Identify which cell holds the provided text, then report its (X, Y) central coordinate. 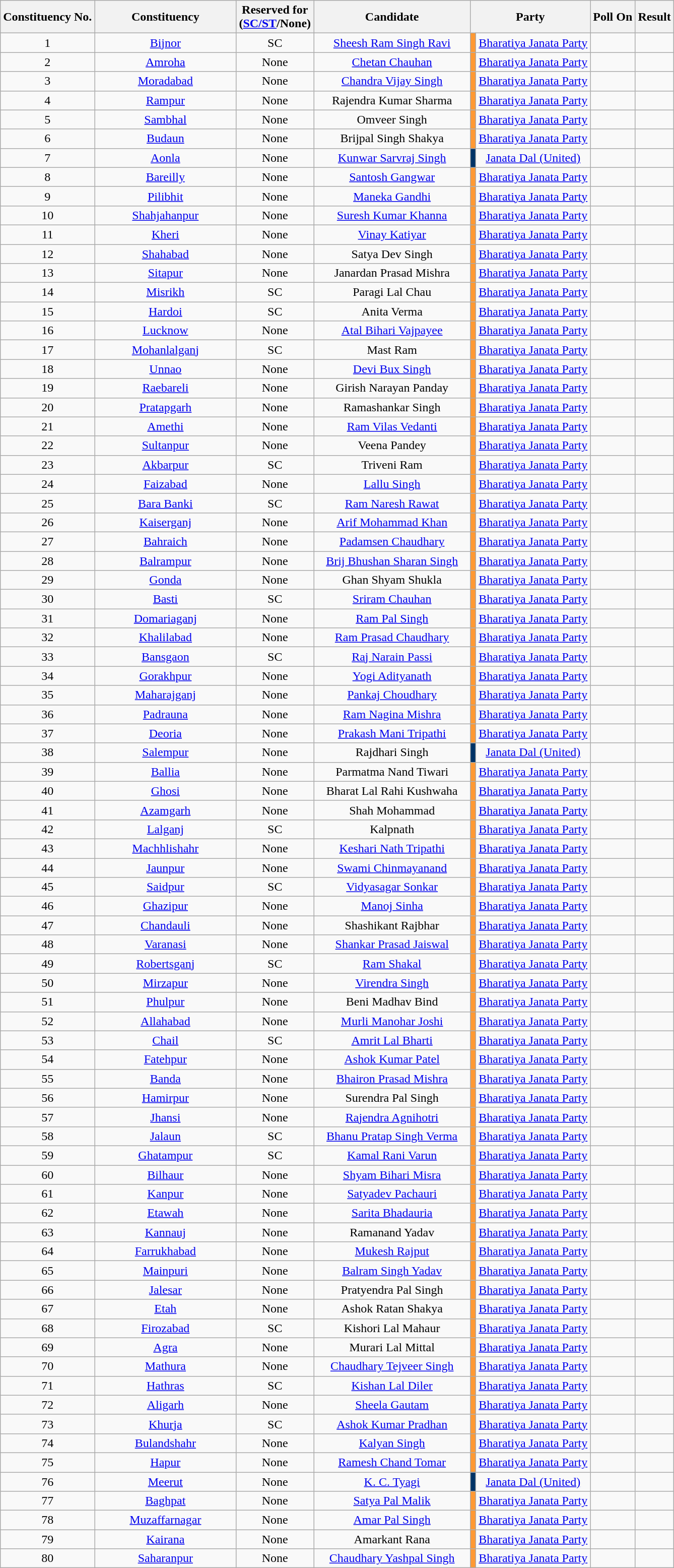
Keshari Nath Tripathi (392, 848)
Etawah (165, 1213)
Pratapgarh (165, 407)
Padamsen Chaudhary (392, 541)
Chandauli (165, 925)
66 (47, 1290)
15 (47, 311)
Deoria (165, 733)
64 (47, 1251)
72 (47, 1405)
Kheri (165, 234)
17 (47, 350)
65 (47, 1271)
25 (47, 503)
Balrampur (165, 561)
Farrukhabad (165, 1251)
39 (47, 772)
5 (47, 119)
Amarkant Rana (392, 1539)
22 (47, 446)
27 (47, 541)
46 (47, 906)
Kalyan Singh (392, 1443)
Vidyasagar Sonkar (392, 887)
32 (47, 638)
Ram Naresh Rawat (392, 503)
Ghatampur (165, 1155)
Constituency (165, 17)
Basti (165, 599)
Vinay Katiyar (392, 234)
80 (47, 1558)
Baghpat (165, 1501)
Swami Chinmayanand (392, 867)
73 (47, 1424)
Ram Shakal (392, 964)
Shyam Bihari Misra (392, 1175)
Meerut (165, 1481)
Padrauna (165, 714)
Prakash Mani Tripathi (392, 733)
Sultanpur (165, 446)
3 (47, 81)
79 (47, 1539)
Parmatma Nand Tiwari (392, 772)
69 (47, 1347)
Bareilly (165, 177)
26 (47, 522)
56 (47, 1098)
Maneka Gandhi (392, 196)
67 (47, 1309)
Party (530, 17)
Ramanand Yadav (392, 1232)
Ram Prasad Chaudhary (392, 638)
75 (47, 1462)
Robertsganj (165, 964)
Chaudhary Yashpal Singh (392, 1558)
Veena Pandey (392, 446)
Bilhaur (165, 1175)
8 (47, 177)
Satyadev Pachauri (392, 1194)
Bara Banki (165, 503)
54 (47, 1059)
61 (47, 1194)
Bahraich (165, 541)
63 (47, 1232)
Chandra Vijay Singh (392, 81)
Bhanu Pratap Singh Verma (392, 1136)
Shah Mohammad (392, 810)
16 (47, 331)
Reserved for(SC/ST/None) (275, 17)
Kishan Lal Diler (392, 1386)
20 (47, 407)
Jhansi (165, 1117)
Ballia (165, 772)
Lallu Singh (392, 484)
Arif Mohammad Khan (392, 522)
77 (47, 1501)
Salempur (165, 752)
53 (47, 1040)
18 (47, 369)
68 (47, 1328)
Amrit Lal Bharti (392, 1040)
Ram Nagina Mishra (392, 714)
Domariaganj (165, 618)
Murli Manohar Joshi (392, 1021)
Mathura (165, 1366)
35 (47, 695)
Ghazipur (165, 906)
38 (47, 752)
Aligarh (165, 1405)
Shahabad (165, 254)
Ghosi (165, 791)
10 (47, 215)
33 (47, 657)
24 (47, 484)
Hardoi (165, 311)
23 (47, 465)
Lucknow (165, 331)
Khalilabad (165, 638)
Aonla (165, 158)
Muzaffarnagar (165, 1520)
Sambhal (165, 119)
Rampur (165, 100)
Hamirpur (165, 1098)
K. C. Tyagi (392, 1481)
Sitapur (165, 273)
Chail (165, 1040)
36 (47, 714)
Azamgarh (165, 810)
Bulandshahr (165, 1443)
Ghan Shyam Shukla (392, 580)
Saharanpur (165, 1558)
2 (47, 62)
Satya Dev Singh (392, 254)
Pilibhit (165, 196)
52 (47, 1021)
Manoj Sinha (392, 906)
Atal Bihari Vajpayee (392, 331)
34 (47, 676)
Kannauj (165, 1232)
Rajdhari Singh (392, 752)
Raj Narain Passi (392, 657)
Gonda (165, 580)
Balram Singh Yadav (392, 1271)
Akbarpur (165, 465)
Mukesh Rajput (392, 1251)
74 (47, 1443)
Pratyendra Pal Singh (392, 1290)
Mainpuri (165, 1271)
Mast Ram (392, 350)
11 (47, 234)
29 (47, 580)
Jalesar (165, 1290)
Devi Bux Singh (392, 369)
Fatehpur (165, 1059)
Janardan Prasad Mishra (392, 273)
Ramesh Chand Tomar (392, 1462)
Phulpur (165, 1002)
28 (47, 561)
Girish Narayan Panday (392, 388)
Chaudhary Tejveer Singh (392, 1366)
Amroha (165, 62)
Moradabad (165, 81)
76 (47, 1481)
59 (47, 1155)
Omveer Singh (392, 119)
45 (47, 887)
Kamal Rani Varun (392, 1155)
Constituency No. (47, 17)
Lalganj (165, 829)
Bharat Lal Rahi Kushwaha (392, 791)
71 (47, 1386)
Shankar Prasad Jaiswal (392, 945)
19 (47, 388)
Triveni Ram (392, 465)
Ram Pal Singh (392, 618)
Kishori Lal Mahaur (392, 1328)
14 (47, 292)
Ramashankar Singh (392, 407)
Kalpnath (392, 829)
44 (47, 867)
Surendra Pal Singh (392, 1098)
13 (47, 273)
Jalaun (165, 1136)
Brij Bhushan Sharan Singh (392, 561)
30 (47, 599)
50 (47, 983)
58 (47, 1136)
55 (47, 1079)
Mohanlalganj (165, 350)
Kairana (165, 1539)
Hapur (165, 1462)
Gorakhpur (165, 676)
Bansgaon (165, 657)
6 (47, 139)
Kunwar Sarvraj Singh (392, 158)
Faizabad (165, 484)
Ashok Kumar Patel (392, 1059)
Banda (165, 1079)
Varanasi (165, 945)
Rajendra Agnihotri (392, 1117)
70 (47, 1366)
12 (47, 254)
Hathras (165, 1386)
Allahabad (165, 1021)
Kanpur (165, 1194)
Misrikh (165, 292)
41 (47, 810)
Sarita Bhadauria (392, 1213)
Poll On (613, 17)
Virendra Singh (392, 983)
Brijpal Singh Shakya (392, 139)
Saidpur (165, 887)
Satya Pal Malik (392, 1501)
Chetan Chauhan (392, 62)
42 (47, 829)
Ashok Ratan Shakya (392, 1309)
62 (47, 1213)
37 (47, 733)
Kaiserganj (165, 522)
Santosh Gangwar (392, 177)
Jaunpur (165, 867)
Sriram Chauhan (392, 599)
31 (47, 618)
Murari Lal Mittal (392, 1347)
Sheesh Ram Singh Ravi (392, 43)
Beni Madhav Bind (392, 1002)
Suresh Kumar Khanna (392, 215)
Amethi (165, 426)
Anita Verma (392, 311)
78 (47, 1520)
40 (47, 791)
Budaun (165, 139)
Maharajganj (165, 695)
Firozabad (165, 1328)
9 (47, 196)
Ram Vilas Vedanti (392, 426)
Etah (165, 1309)
Khurja (165, 1424)
7 (47, 158)
1 (47, 43)
Rajendra Kumar Sharma (392, 100)
Agra (165, 1347)
Amar Pal Singh (392, 1520)
Pankaj Choudhary (392, 695)
Bijnor (165, 43)
Raebareli (165, 388)
60 (47, 1175)
Shashikant Rajbhar (392, 925)
49 (47, 964)
Sheela Gautam (392, 1405)
Shahjahanpur (165, 215)
Paragi Lal Chau (392, 292)
Yogi Adityanath (392, 676)
Mirzapur (165, 983)
47 (47, 925)
Candidate (392, 17)
43 (47, 848)
57 (47, 1117)
51 (47, 1002)
48 (47, 945)
Ashok Kumar Pradhan (392, 1424)
Result (654, 17)
Unnao (165, 369)
21 (47, 426)
Machhlishahr (165, 848)
4 (47, 100)
Bhairon Prasad Mishra (392, 1079)
